Determine the [x, y] coordinate at the center of the cell enclosing the given text.  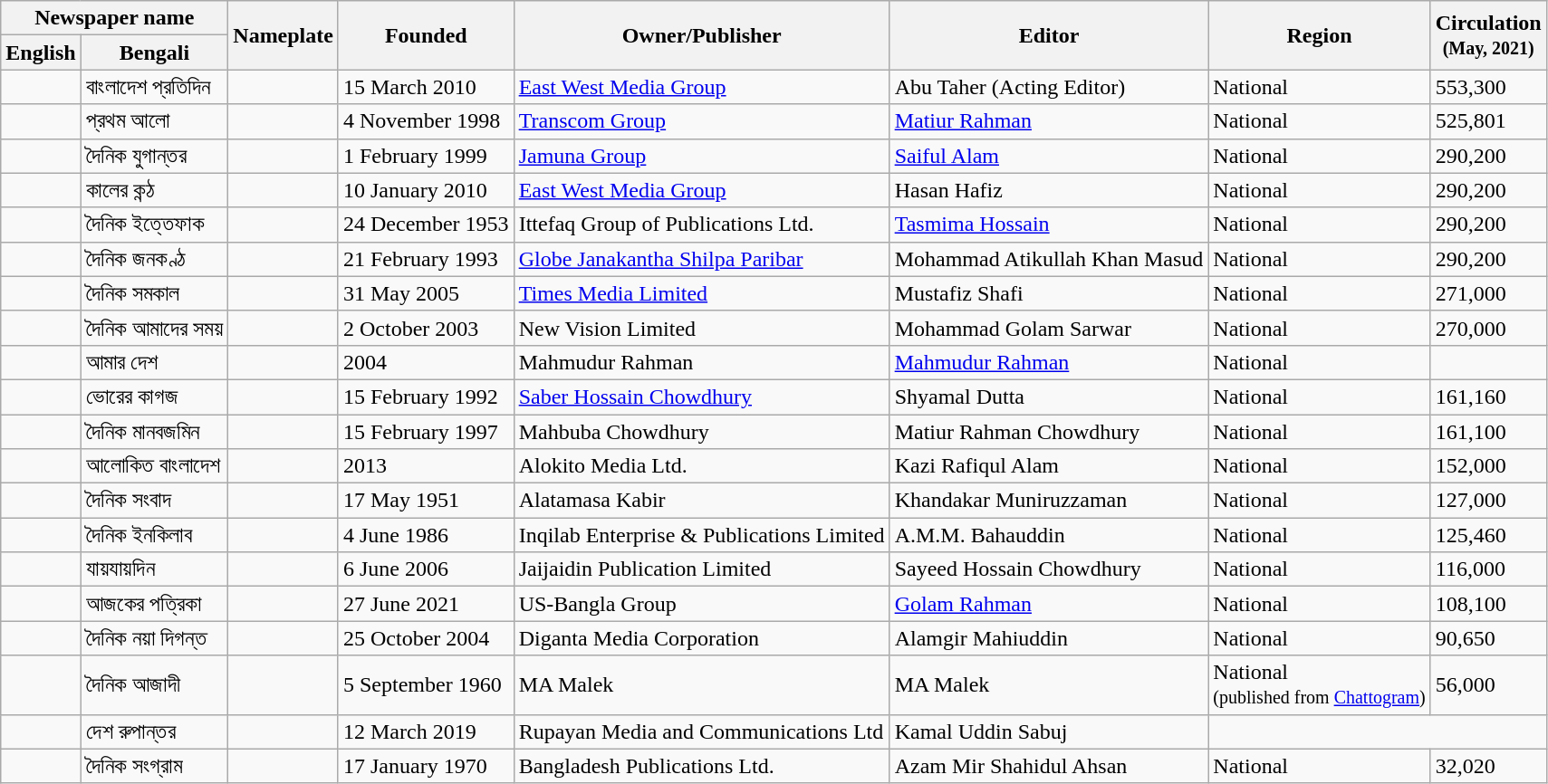
আলোকিত বাংলাদেশ [154, 466]
Saiful Alam [1049, 156]
English [41, 53]
Alamgir Mahiuddin [1049, 638]
152,000 [1488, 466]
Saber Hossain Chowdhury [701, 397]
কালের কন্ঠ [154, 190]
56,000 [1488, 684]
Tasmima Hossain [1049, 225]
Kazi Rafiqul Alam [1049, 466]
Abu Taher (Acting Editor) [1049, 87]
25 October 2004 [426, 638]
17 January 1970 [426, 766]
যায়যায়দিন [154, 569]
270,000 [1488, 328]
Rupayan Media and Communications Ltd [701, 731]
17 May 1951 [426, 501]
Sayeed Hossain Chowdhury [1049, 569]
Alatamasa Kabir [701, 501]
4 June 1986 [426, 535]
2 October 2003 [426, 328]
Times Media Limited [701, 293]
108,100 [1488, 604]
Editor [1049, 35]
দৈনিক মানবজমিন [154, 432]
দৈনিক সংবাদ [154, 501]
15 February 1992 [426, 397]
2013 [426, 466]
Bengali [154, 53]
1 February 1999 [426, 156]
Jaijaidin Publication Limited [701, 569]
দৈনিক আমাদের সময় [154, 328]
Matiur Rahman Chowdhury [1049, 432]
দৈনিক ইনকিলাব [154, 535]
Circulation (May, 2021) [1488, 35]
Founded [426, 35]
Mahbuba Chowdhury [701, 432]
125,460 [1488, 535]
127,000 [1488, 501]
বাংলাদেশ প্রতিদিন [154, 87]
4 November 1998 [426, 121]
Mohammad Atikullah Khan Masud [1049, 259]
Jamuna Group [701, 156]
6 June 2006 [426, 569]
Shyamal Dutta [1049, 397]
Globe Janakantha Shilpa Paribar [701, 259]
24 December 1953 [426, 225]
116,000 [1488, 569]
Region [1319, 35]
90,650 [1488, 638]
A.M.M. Bahauddin [1049, 535]
আজকের পত্রিকা [154, 604]
31 May 2005 [426, 293]
21 February 1993 [426, 259]
15 February 1997 [426, 432]
আমার দেশ [154, 362]
দৈনিক ইত্তেফাক [154, 225]
271,000 [1488, 293]
Newspaper name [114, 18]
Owner/Publisher [701, 35]
161,100 [1488, 432]
Transcom Group [701, 121]
525,801 [1488, 121]
New Vision Limited [701, 328]
দৈনিক সংগ্রাম [154, 766]
10 January 2010 [426, 190]
Ittefaq Group of Publications Ltd. [701, 225]
Golam Rahman [1049, 604]
Kamal Uddin Sabuj [1049, 731]
12 March 2019 [426, 731]
দৈনিক জনকণ্ঠ [154, 259]
2004 [426, 362]
প্রথম আলো [154, 121]
161,160 [1488, 397]
Inqilab Enterprise & Publications Limited [701, 535]
Matiur Rahman [1049, 121]
দৈনিক নয়া দিগন্ত [154, 638]
Nameplate [284, 35]
32,020 [1488, 766]
Azam Mir Shahidul Ahsan [1049, 766]
Mohammad Golam Sarwar [1049, 328]
দৈনিক যুগান্তর [154, 156]
Mustafiz Shafi [1049, 293]
Alokito Media Ltd. [701, 466]
27 June 2021 [426, 604]
National (published from Chattogram) [1319, 684]
US-Bangla Group [701, 604]
দৈনিক আজাদী [154, 684]
553,300 [1488, 87]
Bangladesh Publications Ltd. [701, 766]
ভোরের কাগজ [154, 397]
15 March 2010 [426, 87]
Hasan Hafiz [1049, 190]
Khandakar Muniruzzaman [1049, 501]
Diganta Media Corporation [701, 638]
দেশ রুপান্তর [154, 731]
দৈনিক সমকাল [154, 293]
5 September 1960 [426, 684]
